Return [x, y] of the center of cell containing provided text 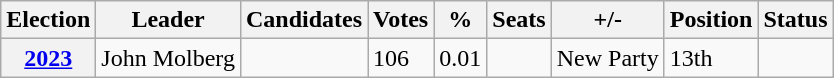
2023 [48, 58]
New Party [608, 58]
Election [48, 20]
Status [796, 20]
Votes [401, 20]
Position [711, 20]
% [460, 20]
0.01 [460, 58]
John Molberg [168, 58]
13th [711, 58]
+/- [608, 20]
Seats [519, 20]
Candidates [304, 20]
Leader [168, 20]
106 [401, 58]
